Search for the cell housing the specified text and yield its (X, Y) center coordinate. 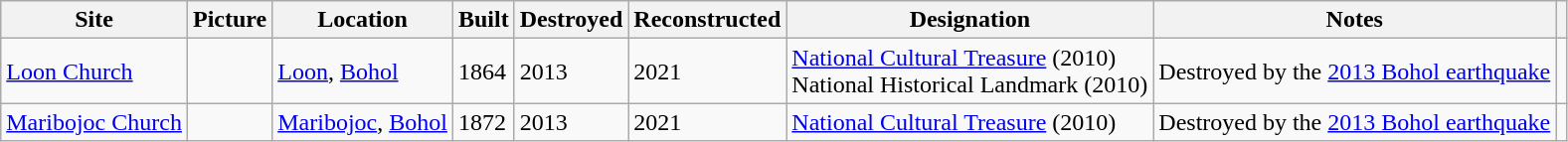
1864 (483, 71)
Loon Church (94, 71)
Loon, Bohol (363, 71)
Notes (1354, 20)
Designation (970, 20)
Reconstructed (708, 20)
Picture (229, 20)
Maribojoc, Bohol (363, 122)
National Cultural Treasure (2010)National Historical Landmark (2010) (970, 71)
Destroyed (571, 20)
Site (94, 20)
Built (483, 20)
1872 (483, 122)
Location (363, 20)
Maribojoc Church (94, 122)
National Cultural Treasure (2010) (970, 122)
